Return the [X, Y] coordinate for the center point of the cell that contains the specified text.  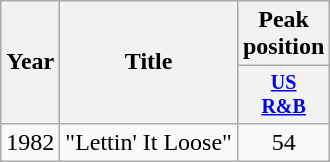
USR&B [283, 94]
54 [283, 142]
Peak position [283, 34]
Title [149, 62]
1982 [30, 142]
Year [30, 62]
"Lettin' It Loose" [149, 142]
